Search for the cell housing the specified text and yield its (x, y) center coordinate. 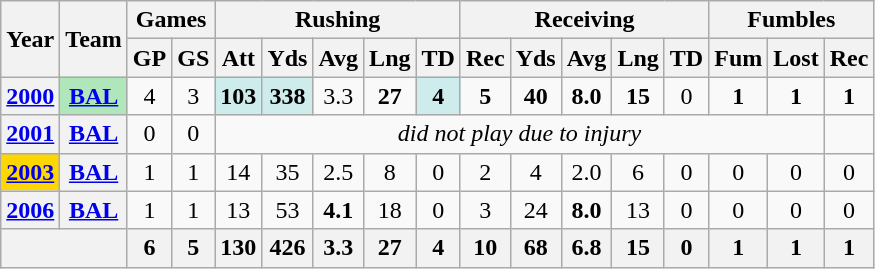
2003 (30, 172)
68 (536, 248)
130 (238, 248)
4.1 (338, 210)
10 (485, 248)
338 (288, 96)
14 (238, 172)
40 (536, 96)
GS (194, 58)
Games (170, 20)
Lost (796, 58)
2 (485, 172)
Fum (738, 58)
Team (94, 39)
53 (288, 210)
did not play due to injury (520, 134)
2.5 (338, 172)
2000 (30, 96)
35 (288, 172)
Receiving (584, 20)
18 (390, 210)
Rushing (338, 20)
2006 (30, 210)
6.8 (586, 248)
2.0 (586, 172)
Year (30, 39)
Fumbles (792, 20)
24 (536, 210)
8 (390, 172)
Att (238, 58)
GP (149, 58)
103 (238, 96)
426 (288, 248)
2001 (30, 134)
